Determine the (X, Y) coordinate at the center of the cell enclosing the given text.  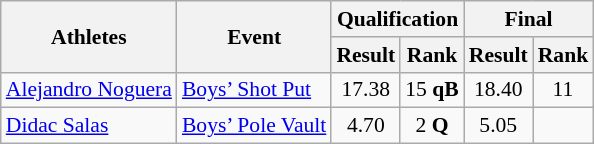
Athletes (89, 36)
Event (254, 36)
Qualification (397, 19)
15 qB (432, 90)
Final (528, 19)
17.38 (366, 90)
2 Q (432, 126)
Alejandro Noguera (89, 90)
5.05 (498, 126)
Boys’ Pole Vault (254, 126)
Didac Salas (89, 126)
11 (564, 90)
4.70 (366, 126)
18.40 (498, 90)
Boys’ Shot Put (254, 90)
